Return the [x, y] coordinate for the center point of the cell that contains the specified text.  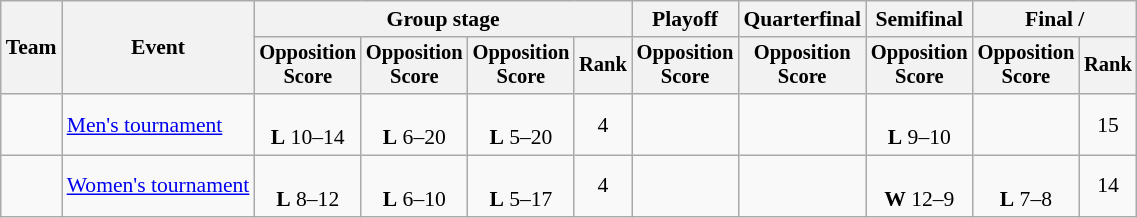
15 [1108, 124]
Semifinal [920, 19]
Playoff [686, 19]
Event [158, 48]
L 6–10 [414, 186]
Team [32, 48]
L 9–10 [920, 124]
L 10–14 [308, 124]
Women's tournament [158, 186]
L 6–20 [414, 124]
Men's tournament [158, 124]
14 [1108, 186]
L 7–8 [1026, 186]
L 5–17 [522, 186]
W 12–9 [920, 186]
Final / [1055, 19]
Group stage [442, 19]
L 5–20 [522, 124]
Quarterfinal [802, 19]
L 8–12 [308, 186]
